Provide the [X, Y] coordinate of the cell's center where the given text is located.  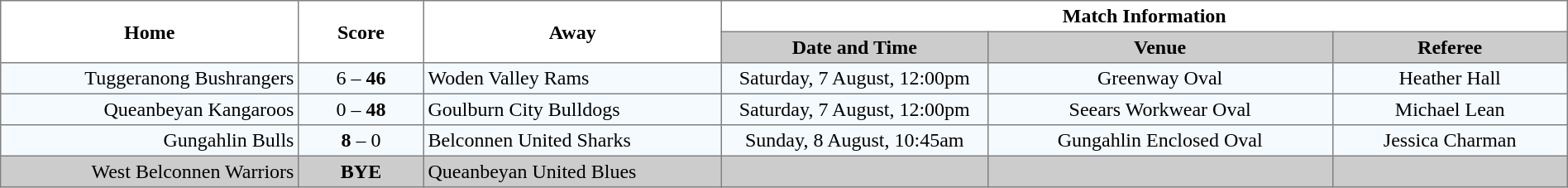
Tuggeranong Bushrangers [150, 79]
Match Information [1145, 17]
Greenway Oval [1159, 79]
8 – 0 [361, 141]
Venue [1159, 47]
Goulburn City Bulldogs [572, 109]
BYE [361, 171]
Queanbeyan Kangaroos [150, 109]
Jessica Charman [1450, 141]
Date and Time [854, 47]
Heather Hall [1450, 79]
Queanbeyan United Blues [572, 171]
Sunday, 8 August, 10:45am [854, 141]
Score [361, 31]
0 – 48 [361, 109]
Home [150, 31]
Gungahlin Enclosed Oval [1159, 141]
Belconnen United Sharks [572, 141]
Woden Valley Rams [572, 79]
Gungahlin Bulls [150, 141]
Michael Lean [1450, 109]
Referee [1450, 47]
Seears Workwear Oval [1159, 109]
Away [572, 31]
West Belconnen Warriors [150, 171]
6 – 46 [361, 79]
